Identify which cell holds the provided text, then report its [x, y] central coordinate. 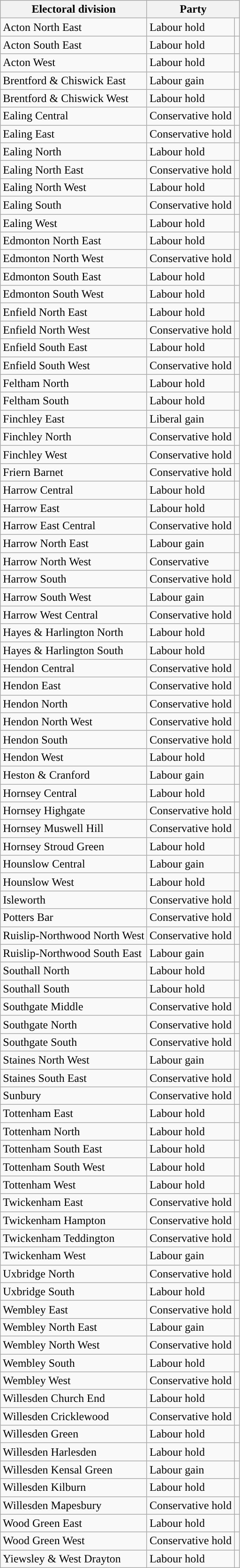
Southgate South [74, 1042]
Acton South East [74, 45]
Hendon South [74, 739]
Twickenham West [74, 1256]
Hornsey Stroud Green [74, 846]
Hounslow Central [74, 864]
Ealing East [74, 134]
Uxbridge North [74, 1274]
Twickenham East [74, 1203]
Harrow East [74, 508]
Yiewsley & West Drayton [74, 1559]
Hayes & Harlington South [74, 650]
Enfield South East [74, 348]
Twickenham Hampton [74, 1220]
Southgate Middle [74, 1006]
Wembley North West [74, 1345]
Brentford & Chiswick East [74, 80]
Conservative [190, 562]
Edmonton North East [74, 241]
Potters Bar [74, 918]
Southgate North [74, 1024]
Enfield North East [74, 312]
Southall North [74, 971]
Finchley West [74, 454]
Ealing North West [74, 187]
Finchley North [74, 437]
Tottenham South West [74, 1167]
Harrow North East [74, 544]
Sunbury [74, 1096]
Tottenham South East [74, 1149]
Willesden Kensal Green [74, 1470]
Staines North West [74, 1060]
Willesden Church End [74, 1399]
Harrow Central [74, 490]
Tottenham North [74, 1131]
Enfield North West [74, 330]
Electoral division [74, 9]
Ealing South [74, 205]
Finchley East [74, 419]
Harrow South West [74, 597]
Acton West [74, 63]
Enfield South West [74, 365]
Willesden Mapesbury [74, 1505]
Wembley South [74, 1363]
Feltham South [74, 401]
Hendon North West [74, 722]
Heston & Cranford [74, 775]
Harrow South [74, 579]
Staines South East [74, 1078]
Wembley North East [74, 1327]
Hornsey Muswell Hill [74, 829]
Wood Green East [74, 1523]
Willesden Kilburn [74, 1488]
Twickenham Teddington [74, 1238]
Ealing North [74, 152]
Tottenham West [74, 1185]
Ruislip-Northwood North West [74, 935]
Edmonton North West [74, 259]
Friern Barnet [74, 472]
Ealing West [74, 223]
Willesden Harlesden [74, 1452]
Ealing Central [74, 116]
Isleworth [74, 900]
Liberal gain [190, 419]
Uxbridge South [74, 1291]
Party [193, 9]
Wembley West [74, 1381]
Wood Green West [74, 1541]
Harrow West Central [74, 615]
Edmonton South East [74, 277]
Harrow East Central [74, 526]
Hornsey Highgate [74, 811]
Brentford & Chiswick West [74, 98]
Hendon West [74, 757]
Harrow North West [74, 562]
Southall South [74, 989]
Willesden Green [74, 1434]
Ruislip-Northwood South East [74, 953]
Wembley East [74, 1309]
Acton North East [74, 27]
Feltham North [74, 383]
Hendon East [74, 686]
Willesden Cricklewood [74, 1416]
Hayes & Harlington North [74, 633]
Hendon North [74, 704]
Hounslow West [74, 882]
Tottenham East [74, 1114]
Hendon Central [74, 668]
Ealing North East [74, 169]
Hornsey Central [74, 793]
Edmonton South West [74, 294]
